Return (X, Y) of the center of cell containing provided text 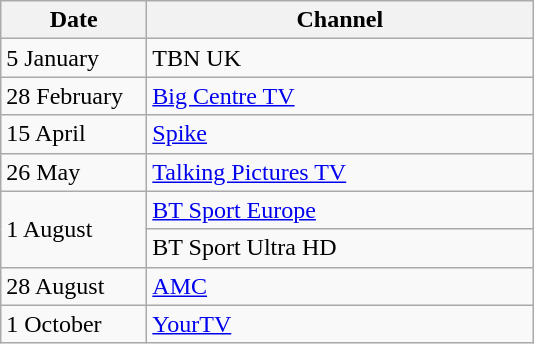
1 August (74, 229)
1 October (74, 324)
15 April (74, 134)
28 August (74, 286)
Talking Pictures TV (340, 172)
26 May (74, 172)
28 February (74, 96)
5 January (74, 58)
Channel (340, 20)
YourTV (340, 324)
TBN UK (340, 58)
Date (74, 20)
Spike (340, 134)
AMC (340, 286)
BT Sport Ultra HD (340, 248)
Big Centre TV (340, 96)
BT Sport Europe (340, 210)
